For the text-containing cell, return its midpoint in [x, y] coordinate format. 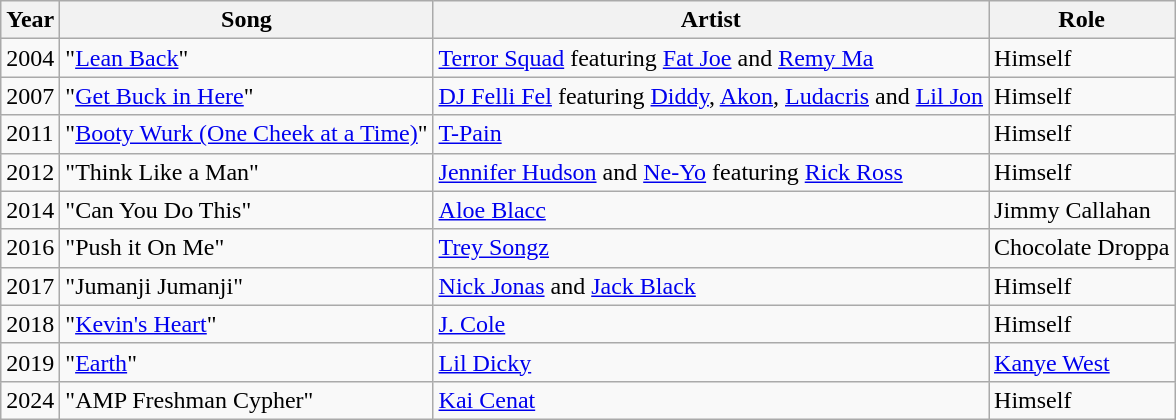
Jennifer Hudson and Ne-Yo featuring Rick Ross [710, 172]
2016 [30, 248]
"Can You Do This" [246, 210]
Role [1082, 20]
2018 [30, 324]
"Think Like a Man" [246, 172]
DJ Felli Fel featuring Diddy, Akon, Ludacris and Lil Jon [710, 96]
Trey Songz [710, 248]
Lil Dicky [710, 362]
T-Pain [710, 134]
"AMP Freshman Cypher" [246, 400]
2012 [30, 172]
"Earth" [246, 362]
"Jumanji Jumanji" [246, 286]
"Lean Back" [246, 58]
Song [246, 20]
"Push it On Me" [246, 248]
Terror Squad featuring Fat Joe and Remy Ma [710, 58]
2007 [30, 96]
Nick Jonas and Jack Black [710, 286]
2017 [30, 286]
Year [30, 20]
2011 [30, 134]
"Get Buck in Here" [246, 96]
Artist [710, 20]
Jimmy Callahan [1082, 210]
Chocolate Droppa [1082, 248]
Kanye West [1082, 362]
2024 [30, 400]
"Kevin's Heart" [246, 324]
2004 [30, 58]
"Booty Wurk (One Cheek at a Time)" [246, 134]
J. Cole [710, 324]
2019 [30, 362]
Kai Cenat [710, 400]
Aloe Blacc [710, 210]
2014 [30, 210]
